For the text-containing cell, return its midpoint in (x, y) coordinate format. 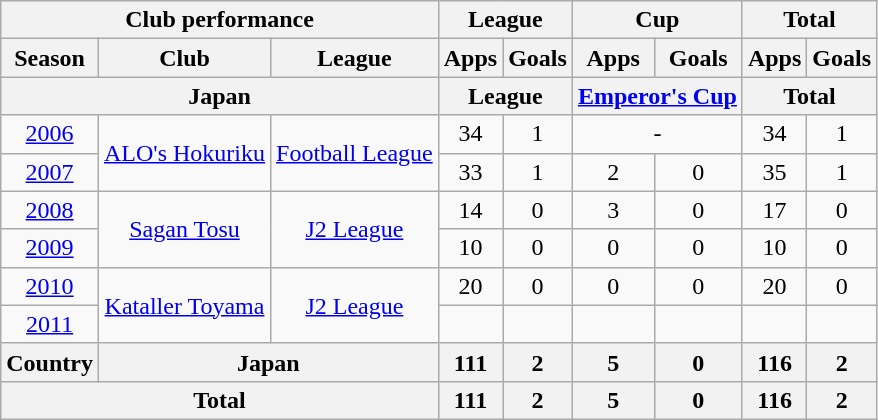
35 (774, 172)
Kataller Toyama (184, 305)
2007 (50, 172)
14 (470, 210)
17 (774, 210)
2009 (50, 248)
Country (50, 362)
Club (184, 58)
ALO's Hokuriku (184, 153)
Sagan Tosu (184, 229)
2010 (50, 286)
2011 (50, 324)
Cup (657, 20)
3 (613, 210)
Club performance (220, 20)
- (657, 134)
33 (470, 172)
Season (50, 58)
2008 (50, 210)
Football League (355, 153)
2006 (50, 134)
Emperor's Cup (657, 96)
